Find where the given text appears and provide that cell's center as (x, y) coordinate. 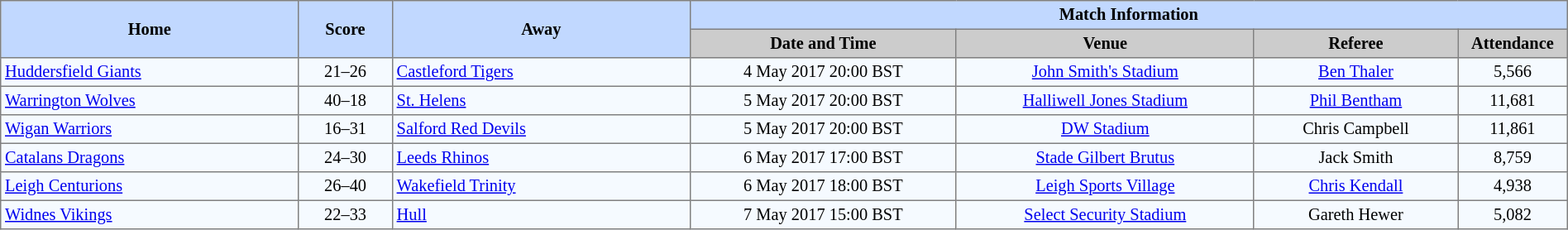
Wigan Warriors (150, 129)
11,681 (1513, 100)
5,082 (1513, 214)
Gareth Hewer (1355, 214)
Chris Campbell (1355, 129)
22–33 (346, 214)
Away (541, 30)
Leigh Centurions (150, 186)
Warrington Wolves (150, 100)
Stade Gilbert Brutus (1105, 157)
Attendance (1513, 43)
4 May 2017 20:00 BST (823, 72)
DW Stadium (1105, 129)
Hull (541, 214)
Catalans Dragons (150, 157)
Phil Bentham (1355, 100)
St. Helens (541, 100)
Leeds Rhinos (541, 157)
Ben Thaler (1355, 72)
Jack Smith (1355, 157)
16–31 (346, 129)
Referee (1355, 43)
Castleford Tigers (541, 72)
Score (346, 30)
4,938 (1513, 186)
Select Security Stadium (1105, 214)
Home (150, 30)
8,759 (1513, 157)
Venue (1105, 43)
6 May 2017 18:00 BST (823, 186)
Match Information (1128, 15)
11,861 (1513, 129)
Date and Time (823, 43)
Leigh Sports Village (1105, 186)
40–18 (346, 100)
Chris Kendall (1355, 186)
21–26 (346, 72)
Halliwell Jones Stadium (1105, 100)
Salford Red Devils (541, 129)
5,566 (1513, 72)
26–40 (346, 186)
Huddersfield Giants (150, 72)
7 May 2017 15:00 BST (823, 214)
Wakefield Trinity (541, 186)
24–30 (346, 157)
6 May 2017 17:00 BST (823, 157)
Widnes Vikings (150, 214)
John Smith's Stadium (1105, 72)
